Provide the (X, Y) coordinate of the cell's center where the given text is located.  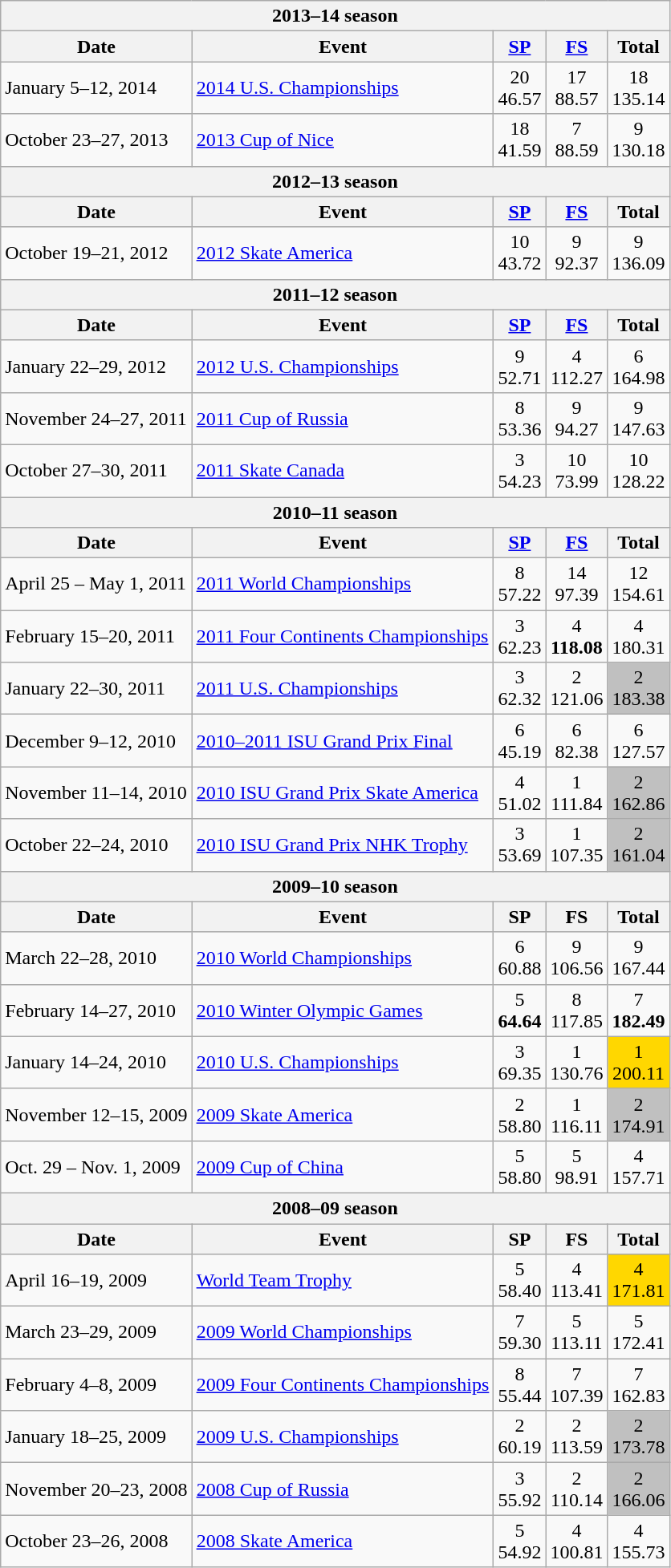
2 162.86 (639, 792)
6 82.38 (576, 741)
January 22–30, 2011 (96, 688)
4 118.08 (576, 637)
2011–12 season (335, 294)
2008 Skate America (343, 1542)
2011 U.S. Championships (343, 688)
1 111.84 (576, 792)
October 23–26, 2008 (96, 1542)
2 110.14 (576, 1489)
2010 Winter Olympic Games (343, 1011)
4 112.27 (576, 366)
Oct. 29 – Nov. 1, 2009 (96, 1166)
4 51.02 (520, 792)
3 53.69 (520, 845)
April 25 – May 1, 2011 (96, 584)
4 171.81 (639, 1280)
March 23–29, 2009 (96, 1333)
9 167.44 (639, 958)
9 130.18 (639, 140)
January 22–29, 2012 (96, 366)
12 154.61 (639, 584)
November 24–27, 2011 (96, 419)
November 11–14, 2010 (96, 792)
October 19–21, 2012 (96, 253)
2 183.38 (639, 688)
1 200.11 (639, 1062)
2010–11 season (335, 513)
2011 Cup of Russia (343, 419)
4 180.31 (639, 637)
January 14–24, 2010 (96, 1062)
6 164.98 (639, 366)
October 27–30, 2011 (96, 470)
2008–09 season (335, 1208)
14 97.39 (576, 584)
2010–2011 ISU Grand Prix Final (343, 741)
February 15–20, 2011 (96, 637)
2008 Cup of Russia (343, 1489)
2009 Cup of China (343, 1166)
18 41.59 (520, 140)
April 16–19, 2009 (96, 1280)
World Team Trophy (343, 1280)
October 23–27, 2013 (96, 140)
December 9–12, 2010 (96, 741)
2009 Four Continents Championships (343, 1384)
4 100.81 (576, 1542)
5 98.91 (576, 1166)
2012 Skate America (343, 253)
5 58.40 (520, 1280)
7 88.59 (576, 140)
9 52.71 (520, 366)
5 172.41 (639, 1333)
10 73.99 (576, 470)
3 62.32 (520, 688)
9 147.63 (639, 419)
February 14–27, 2010 (96, 1011)
4 155.73 (639, 1542)
6 45.19 (520, 741)
17 88.57 (576, 88)
7 59.30 (520, 1333)
2 58.80 (520, 1115)
2010 U.S. Championships (343, 1062)
1 107.35 (576, 845)
2013–14 season (335, 16)
8 55.44 (520, 1384)
10 43.72 (520, 253)
2011 World Championships (343, 584)
5 54.92 (520, 1542)
2013 Cup of Nice (343, 140)
2 113.59 (576, 1437)
8 117.85 (576, 1011)
3 55.92 (520, 1489)
2010 World Championships (343, 958)
1 116.11 (576, 1115)
4 113.41 (576, 1280)
2009 World Championships (343, 1333)
10 128.22 (639, 470)
3 69.35 (520, 1062)
6 127.57 (639, 741)
2 161.04 (639, 845)
2 121.06 (576, 688)
November 12–15, 2009 (96, 1115)
2010 ISU Grand Prix Skate America (343, 792)
March 22–28, 2010 (96, 958)
2 166.06 (639, 1489)
20 46.57 (520, 88)
2 60.19 (520, 1437)
2014 U.S. Championships (343, 88)
7 107.39 (576, 1384)
2011 Skate Canada (343, 470)
2012 U.S. Championships (343, 366)
February 4–8, 2009 (96, 1384)
November 20–23, 2008 (96, 1489)
2 174.91 (639, 1115)
2 173.78 (639, 1437)
9 92.37 (576, 253)
8 57.22 (520, 584)
2009 Skate America (343, 1115)
7 182.49 (639, 1011)
6 60.88 (520, 958)
5 113.11 (576, 1333)
October 22–24, 2010 (96, 845)
2011 Four Continents Championships (343, 637)
2009 U.S. Championships (343, 1437)
18 135.14 (639, 88)
9 136.09 (639, 253)
7 162.83 (639, 1384)
January 5–12, 2014 (96, 88)
5 58.80 (520, 1166)
8 53.36 (520, 419)
4 157.71 (639, 1166)
9 106.56 (576, 958)
2012–13 season (335, 181)
1 130.76 (576, 1062)
3 54.23 (520, 470)
2010 ISU Grand Prix NHK Trophy (343, 845)
3 62.23 (520, 637)
2009–10 season (335, 886)
9 94.27 (576, 419)
January 18–25, 2009 (96, 1437)
5 64.64 (520, 1011)
